Return [X, Y] of the center of cell containing provided text 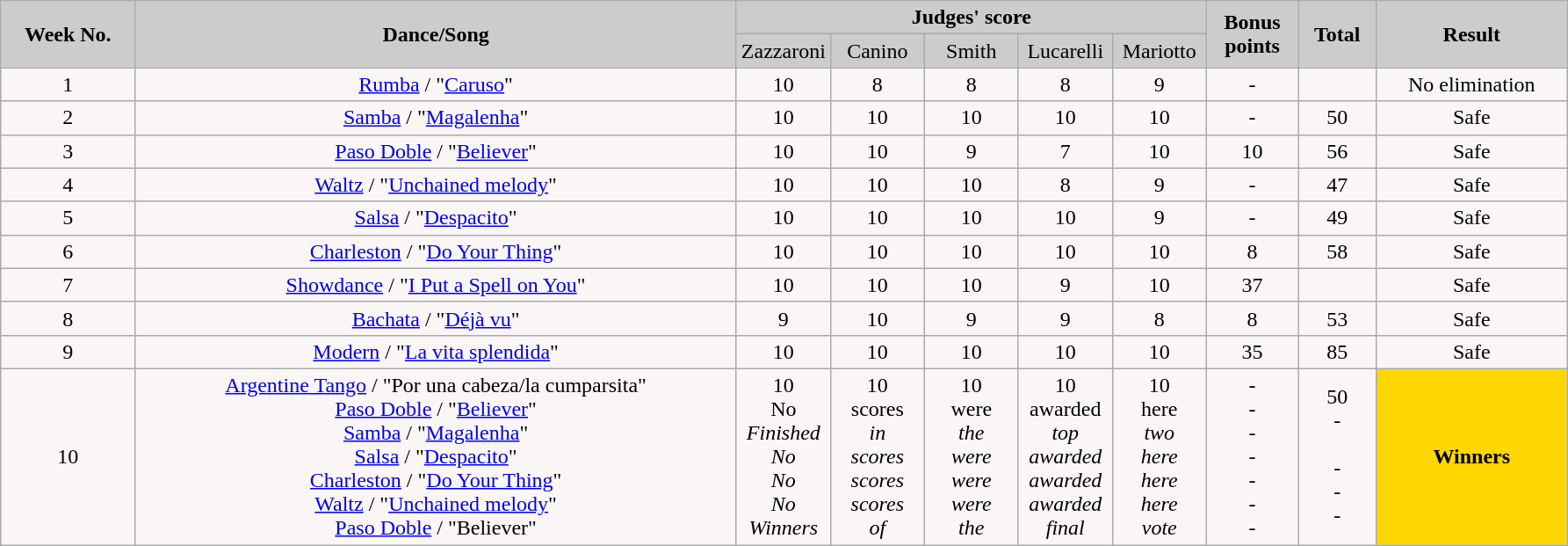
37 [1253, 285]
10heretwoherehereherevote [1160, 456]
35 [1253, 352]
Samba / "Magalenha" [436, 118]
53 [1337, 318]
Mariotto [1160, 51]
Zazzaroni [784, 51]
Canino [877, 51]
------- [1253, 456]
Week No. [69, 34]
Winners [1472, 456]
Salsa / "Despacito" [436, 218]
10scoresinscoresscoresscoresof [877, 456]
Total [1337, 34]
5 [69, 218]
Modern / "La vita splendida" [436, 352]
10awardedtopawardedawardedawardedfinal [1065, 456]
Result [1472, 34]
Showdance / "I Put a Spell on You" [436, 285]
Bonuspoints [1253, 34]
Charleston / "Do Your Thing" [436, 251]
1 [69, 84]
Waltz / "Unchained melody" [436, 185]
10werethewerewerewerethe [972, 456]
50---- [1337, 456]
2 [69, 118]
Bachata / "Déjà vu" [436, 318]
50 [1337, 118]
3 [69, 151]
58 [1337, 251]
Rumba / "Caruso" [436, 84]
Paso Doble / "Believer" [436, 151]
6 [69, 251]
4 [69, 185]
85 [1337, 352]
Dance/Song [436, 34]
Judges' score [972, 18]
47 [1337, 185]
10NoFinishedNoNoNoWinners [784, 456]
56 [1337, 151]
49 [1337, 218]
Lucarelli [1065, 51]
Smith [972, 51]
No elimination [1472, 84]
